Determine the (x, y) coordinate at the center of the cell enclosing the given text.  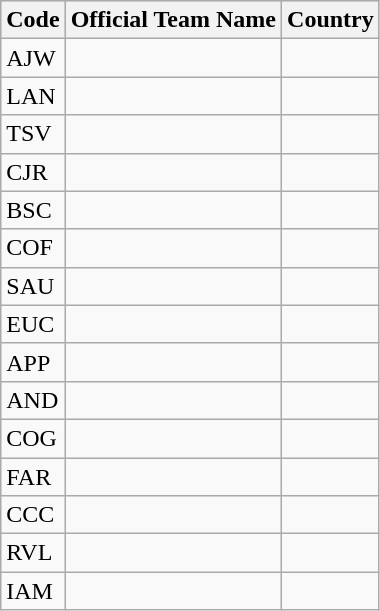
IAM (33, 591)
APP (33, 362)
COF (33, 248)
Country (331, 20)
TSV (33, 134)
AJW (33, 58)
CJR (33, 172)
SAU (33, 286)
RVL (33, 553)
EUC (33, 324)
Code (33, 20)
CCC (33, 515)
AND (33, 400)
COG (33, 438)
BSC (33, 210)
LAN (33, 96)
FAR (33, 477)
Official Team Name (173, 20)
